From the cell containing the given text, extract its center point as [x, y] coordinate. 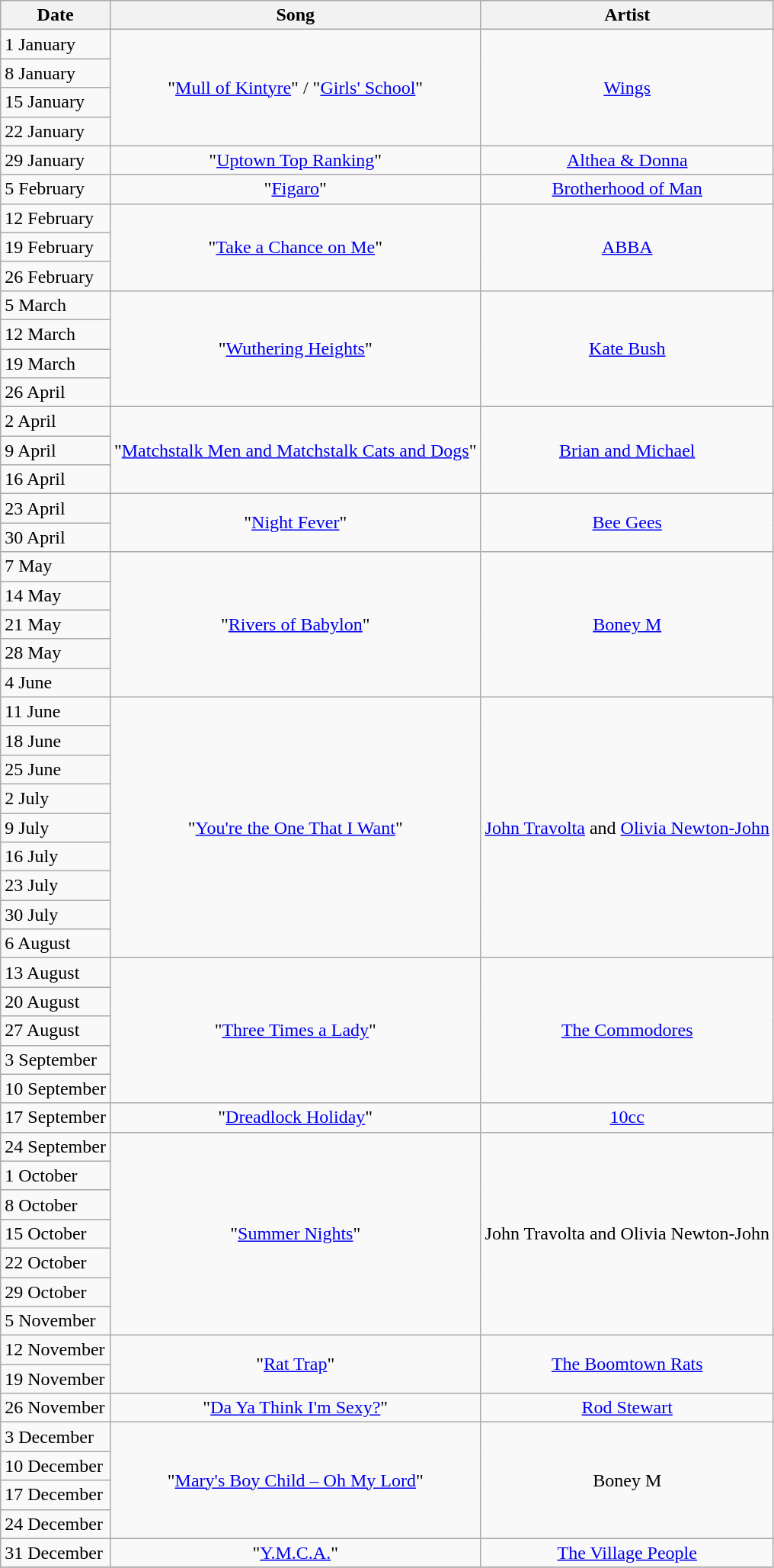
31 December [56, 1553]
26 February [56, 276]
26 April [56, 393]
28 May [56, 653]
13 August [56, 973]
"Rivers of Babylon" [296, 624]
"Three Times a Lady" [296, 1031]
5 February [56, 189]
The Commodores [627, 1031]
5 March [56, 305]
"Mary's Boy Child – Oh My Lord" [296, 1480]
30 July [56, 915]
15 October [56, 1233]
23 July [56, 886]
Wings [627, 88]
16 July [56, 857]
Bee Gees [627, 523]
22 January [56, 131]
"Rat Trap" [296, 1364]
10cc [627, 1117]
10 December [56, 1466]
The Boomtown Rats [627, 1364]
14 May [56, 595]
23 April [56, 508]
7 May [56, 566]
Brotherhood of Man [627, 189]
24 December [56, 1524]
29 October [56, 1292]
22 October [56, 1262]
12 November [56, 1350]
"Mull of Kintyre" / "Girls' School" [296, 88]
19 March [56, 364]
1 October [56, 1175]
29 January [56, 160]
"Night Fever" [296, 523]
12 March [56, 334]
21 May [56, 624]
"Take a Chance on Me" [296, 247]
"Wuthering Heights" [296, 348]
"Da Ya Think I'm Sexy?" [296, 1408]
18 June [56, 740]
6 August [56, 944]
Rod Stewart [627, 1408]
26 November [56, 1408]
19 February [56, 247]
Althea & Donna [627, 160]
"Y.M.C.A." [296, 1553]
"You're the One That I Want" [296, 828]
9 April [56, 451]
Date [56, 15]
3 September [56, 1060]
2 July [56, 798]
2 April [56, 422]
"Matchstalk Men and Matchstalk Cats and Dogs" [296, 451]
11 June [56, 711]
The Village People [627, 1553]
20 August [56, 1002]
8 January [56, 73]
9 July [56, 827]
ABBA [627, 247]
30 April [56, 537]
8 October [56, 1204]
Kate Bush [627, 348]
27 August [56, 1031]
Artist [627, 15]
15 January [56, 102]
"Uptown Top Ranking" [296, 160]
4 June [56, 682]
19 November [56, 1379]
Song [296, 15]
5 November [56, 1321]
1 January [56, 44]
"Figaro" [296, 189]
25 June [56, 769]
16 April [56, 479]
"Dreadlock Holiday" [296, 1117]
24 September [56, 1146]
Brian and Michael [627, 451]
3 December [56, 1437]
17 September [56, 1117]
12 February [56, 218]
17 December [56, 1495]
10 September [56, 1089]
"Summer Nights" [296, 1233]
